Pinpoint the cell where the given text exists, returning its (x, y) midpoint coordinate. 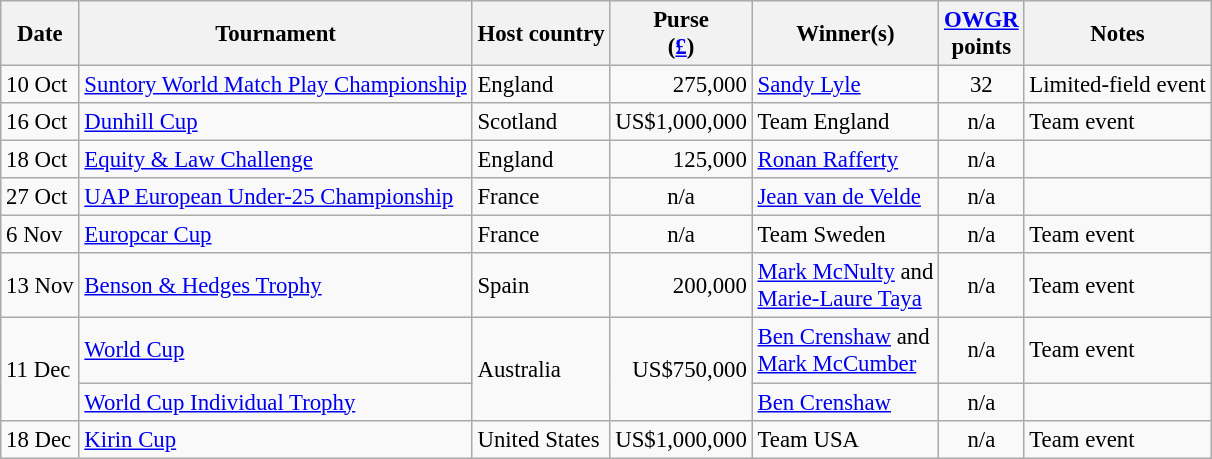
Spain (541, 286)
Winner(s) (846, 34)
125,000 (681, 160)
Equity & Law Challenge (276, 160)
Scotland (541, 122)
Host country (541, 34)
27 Oct (40, 197)
10 Oct (40, 85)
US$750,000 (681, 369)
18 Dec (40, 439)
Date (40, 34)
World Cup Individual Trophy (276, 402)
Kirin Cup (276, 439)
13 Nov (40, 286)
275,000 (681, 85)
Team England (846, 122)
Suntory World Match Play Championship (276, 85)
OWGRpoints (982, 34)
Benson & Hedges Trophy (276, 286)
World Cup (276, 350)
Ronan Rafferty (846, 160)
Team USA (846, 439)
Team Sweden (846, 235)
6 Nov (40, 235)
Mark McNulty and Marie-Laure Taya (846, 286)
18 Oct (40, 160)
16 Oct (40, 122)
United States (541, 439)
Ben Crenshaw and Mark McCumber (846, 350)
Dunhill Cup (276, 122)
Australia (541, 369)
Tournament (276, 34)
200,000 (681, 286)
Purse(£) (681, 34)
Limited-field event (1118, 85)
Europcar Cup (276, 235)
UAP European Under-25 Championship (276, 197)
32 (982, 85)
11 Dec (40, 369)
Jean van de Velde (846, 197)
Sandy Lyle (846, 85)
Notes (1118, 34)
Ben Crenshaw (846, 402)
